Pinpoint the cell where the given text exists, returning its (X, Y) midpoint coordinate. 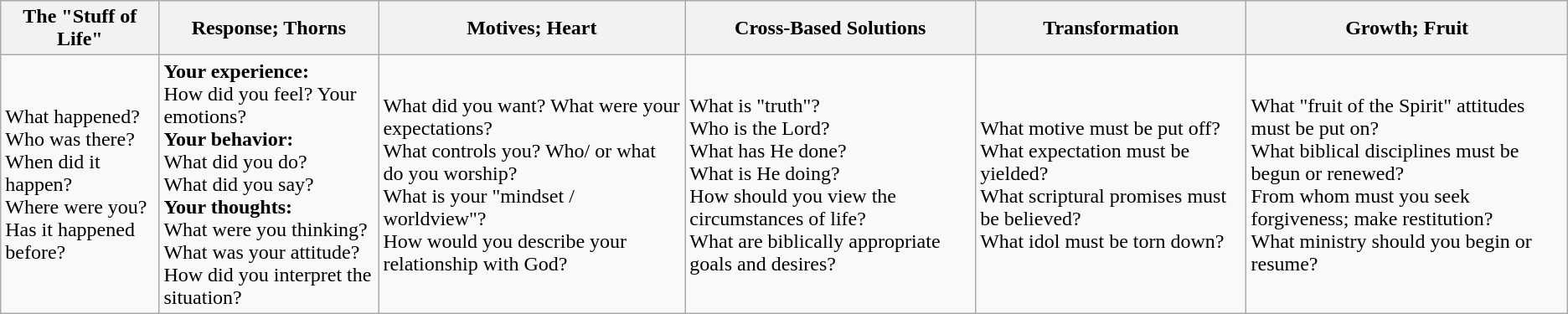
Response; Thorns (269, 28)
What happened? Who was there? When did it happen? Where were you? Has it happened before? (80, 184)
The "Stuff of Life" (80, 28)
Growth; Fruit (1407, 28)
What motive must be put off? What expectation must be yielded? What scriptural promises must be believed? What idol must be torn down? (1111, 184)
Cross-Based Solutions (831, 28)
Transformation (1111, 28)
Motives; Heart (532, 28)
